Output the [x, y] coordinate of the center of the cell containing the given text.  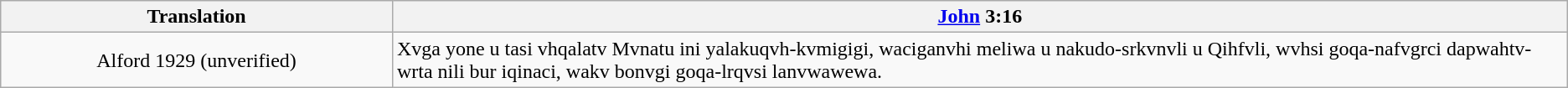
John 3:16 [980, 17]
Alford 1929 (unverified) [197, 60]
Translation [197, 17]
